Pinpoint the cell where the given text exists, returning its [x, y] midpoint coordinate. 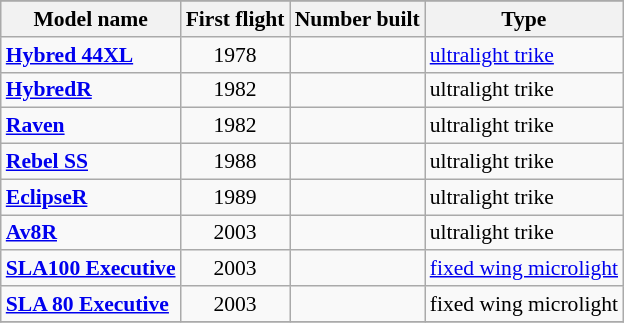
1989 [236, 197]
EclipseR [91, 197]
Model name [91, 19]
Rebel SS [91, 162]
Number built [358, 19]
HybredR [91, 90]
1988 [236, 162]
Type [524, 19]
SLA100 Executive [91, 269]
First flight [236, 19]
Hybred 44XL [91, 55]
Av8R [91, 233]
SLA 80 Executive [91, 304]
1978 [236, 55]
Raven [91, 126]
